Return the [X, Y] coordinate for the center point of the cell that contains the specified text.  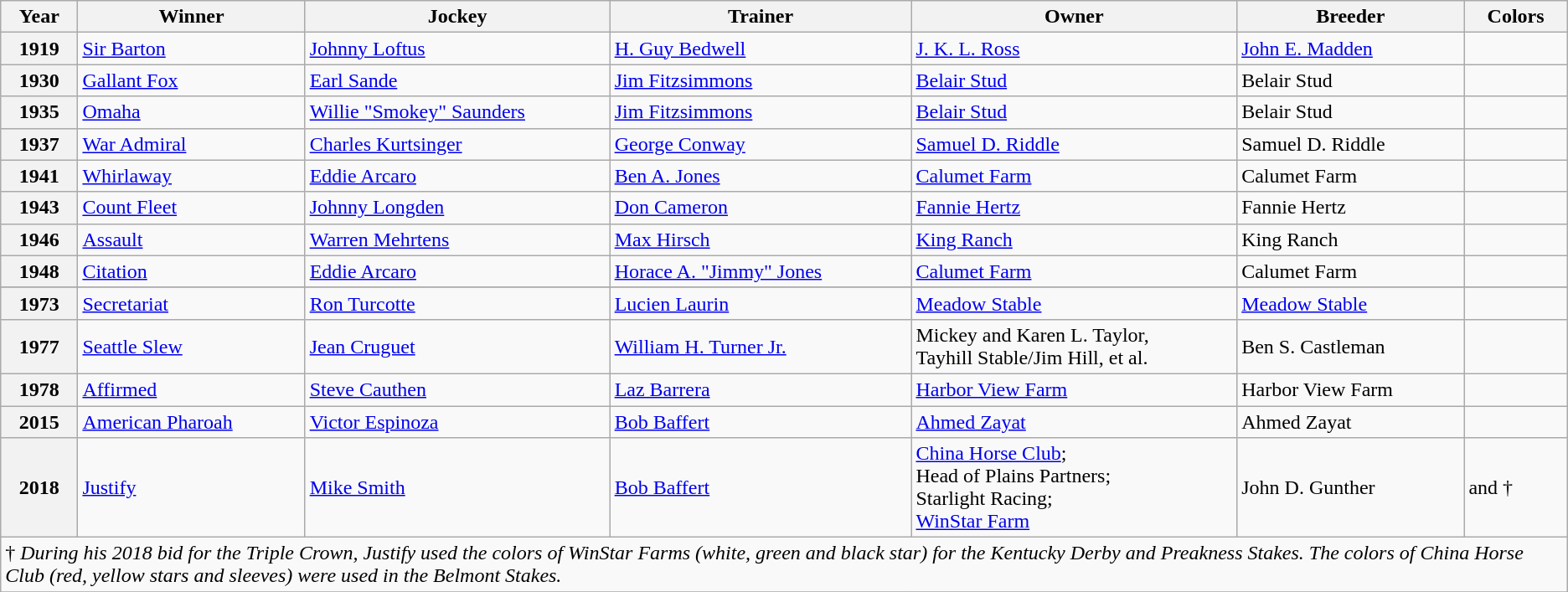
American Pharoah [191, 421]
William H. Turner Jr. [761, 347]
1978 [39, 389]
Lucien Laurin [761, 303]
Ron Turcotte [457, 303]
Whirlaway [191, 176]
H. Guy Bedwell [761, 49]
2015 [39, 421]
Citation [191, 271]
George Conway [761, 144]
Assault [191, 239]
Affirmed [191, 389]
Earl Sande [457, 80]
Omaha [191, 112]
1930 [39, 80]
Trainer [761, 17]
Horace A. "Jimmy" Jones [761, 271]
Sir Barton [191, 49]
Secretariat [191, 303]
Laz Barrera [761, 389]
Ben A. Jones [761, 176]
John D. Gunther [1350, 487]
1943 [39, 208]
Warren Mehrtens [457, 239]
Seattle Slew [191, 347]
Don Cameron [761, 208]
Year [39, 17]
Victor Espinoza [457, 421]
Mickey and Karen L. Taylor,Tayhill Stable/Jim Hill, et al. [1074, 347]
Johnny Loftus [457, 49]
1937 [39, 144]
1941 [39, 176]
Max Hirsch [761, 239]
Winner [191, 17]
Mike Smith [457, 487]
1946 [39, 239]
Charles Kurtsinger [457, 144]
1919 [39, 49]
Johnny Longden [457, 208]
J. K. L. Ross [1074, 49]
Jean Cruguet [457, 347]
Ben S. Castleman [1350, 347]
and † [1516, 487]
Steve Cauthen [457, 389]
Count Fleet [191, 208]
1973 [39, 303]
War Admiral [191, 144]
1935 [39, 112]
Colors [1516, 17]
1948 [39, 271]
1977 [39, 347]
China Horse Club;Head of Plains Partners;Starlight Racing;WinStar Farm [1074, 487]
Breeder [1350, 17]
Willie "Smokey" Saunders [457, 112]
John E. Madden [1350, 49]
2018 [39, 487]
Owner [1074, 17]
Justify [191, 487]
Gallant Fox [191, 80]
Jockey [457, 17]
